For the text-containing cell, return its midpoint in (X, Y) coordinate format. 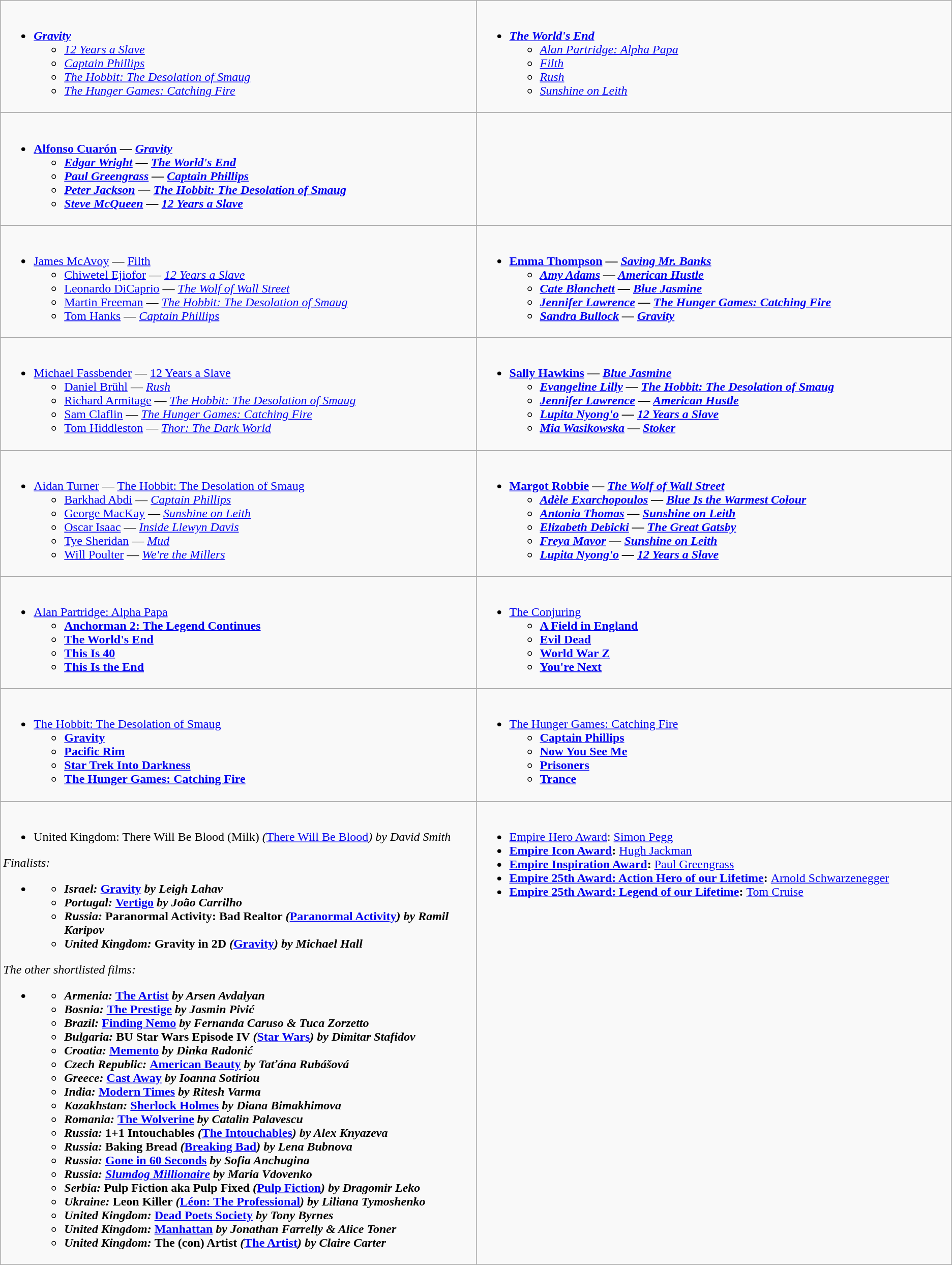
The ConjuringA Field in EnglandEvil DeadWorld War ZYou're Next (714, 633)
The Hunger Games: Catching FireCaptain PhillipsNow You See MePrisonersTrance (714, 745)
The Hobbit: The Desolation of SmaugGravityPacific RimStar Trek Into DarknessThe Hunger Games: Catching Fire (238, 745)
Alan Partridge: Alpha PapaAnchorman 2: The Legend ContinuesThe World's EndThis Is 40This Is the End (238, 633)
The World's EndAlan Partridge: Alpha PapaFilthRushSunshine on Leith (714, 57)
Gravity12 Years a SlaveCaptain PhillipsThe Hobbit: The Desolation of SmaugThe Hunger Games: Catching Fire (238, 57)
